From the cell containing the given text, extract its center point as [x, y] coordinate. 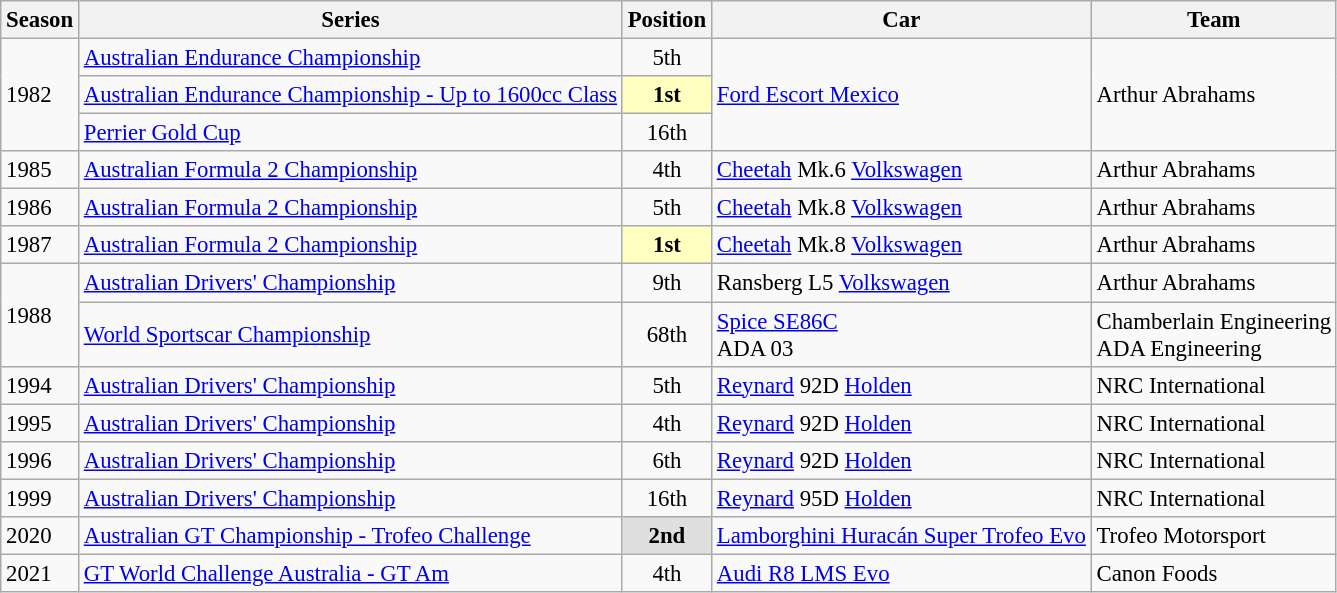
Australian GT Championship - Trofeo Challenge [350, 536]
Audi R8 LMS Evo [901, 573]
Chamberlain EngineeringADA Engineering [1214, 334]
1995 [40, 423]
Reynard 95D Holden [901, 498]
2021 [40, 573]
1994 [40, 385]
1996 [40, 460]
2020 [40, 536]
Car [901, 20]
Lamborghini Huracán Super Trofeo Evo [901, 536]
Perrier Gold Cup [350, 133]
Ford Escort Mexico [901, 96]
World Sportscar Championship [350, 334]
1985 [40, 170]
Australian Endurance Championship - Up to 1600cc Class [350, 95]
Team [1214, 20]
68th [666, 334]
6th [666, 460]
GT World Challenge Australia - GT Am [350, 573]
Spice SE86CADA 03 [901, 334]
2nd [666, 536]
1987 [40, 245]
Season [40, 20]
Position [666, 20]
1988 [40, 315]
Canon Foods [1214, 573]
1999 [40, 498]
1982 [40, 96]
Trofeo Motorsport [1214, 536]
Cheetah Mk.6 Volkswagen [901, 170]
9th [666, 283]
Ransberg L5 Volkswagen [901, 283]
Series [350, 20]
Australian Endurance Championship [350, 58]
1986 [40, 208]
